Provide the (x, y) coordinate of the cell's center where the given text is located.  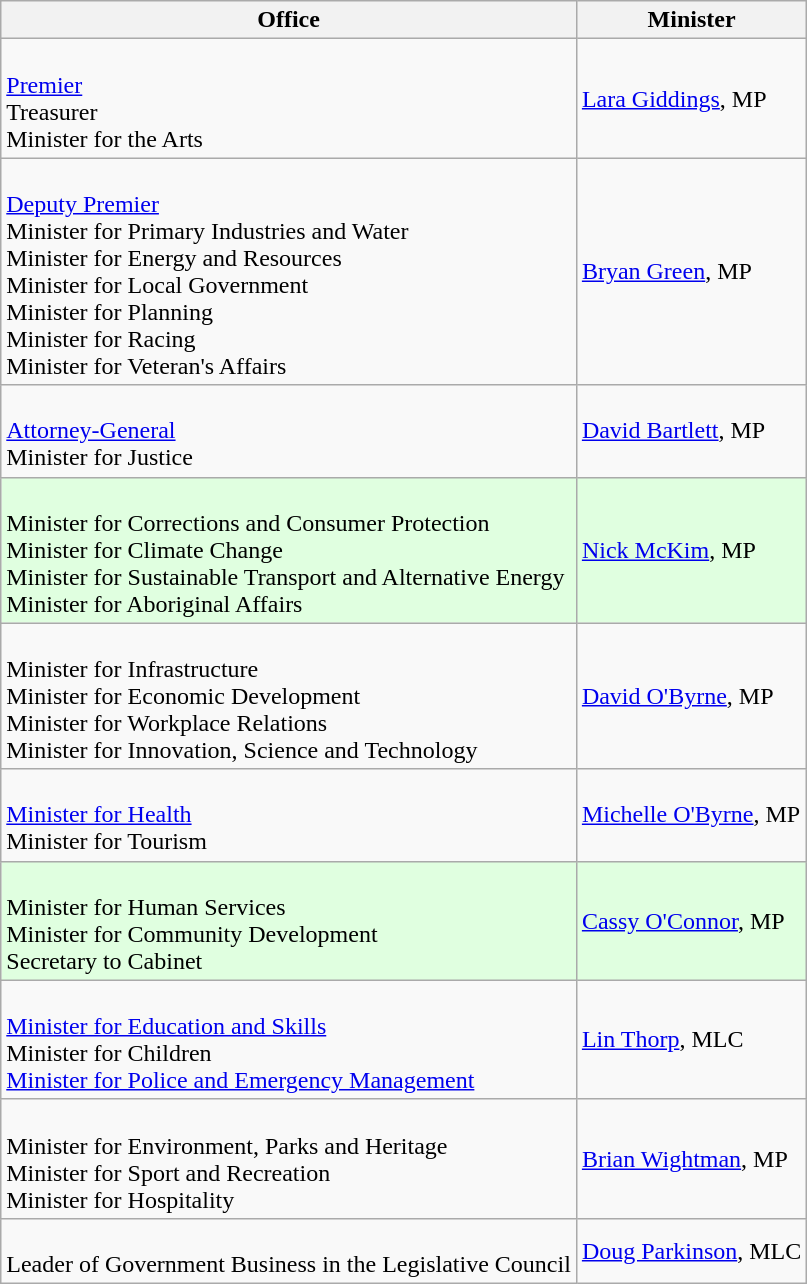
David O'Byrne, MP (691, 696)
Minister for Education and Skills Minister for Children Minister for Police and Emergency Management (289, 1040)
Cassy O'Connor, MP (691, 920)
Bryan Green, MP (691, 272)
Minister for Health Minister for Tourism (289, 815)
Attorney-General Minister for Justice (289, 431)
Michelle O'Byrne, MP (691, 815)
Minister for Environment, Parks and Heritage Minister for Sport and Recreation Minister for Hospitality (289, 1158)
Minister for Infrastructure Minister for Economic Development Minister for Workplace Relations Minister for Innovation, Science and Technology (289, 696)
Lin Thorp, MLC (691, 1040)
Leader of Government Business in the Legislative Council (289, 1250)
Lara Giddings, MP (691, 98)
Brian Wightman, MP (691, 1158)
Nick McKim, MP (691, 550)
Office (289, 20)
Premier Treasurer Minister for the Arts (289, 98)
David Bartlett, MP (691, 431)
Minister (691, 20)
Minister for Human Services Minister for Community Development Secretary to Cabinet (289, 920)
Doug Parkinson, MLC (691, 1250)
